Scan for the cell matching the given text and deliver its (X, Y) coordinate at center. 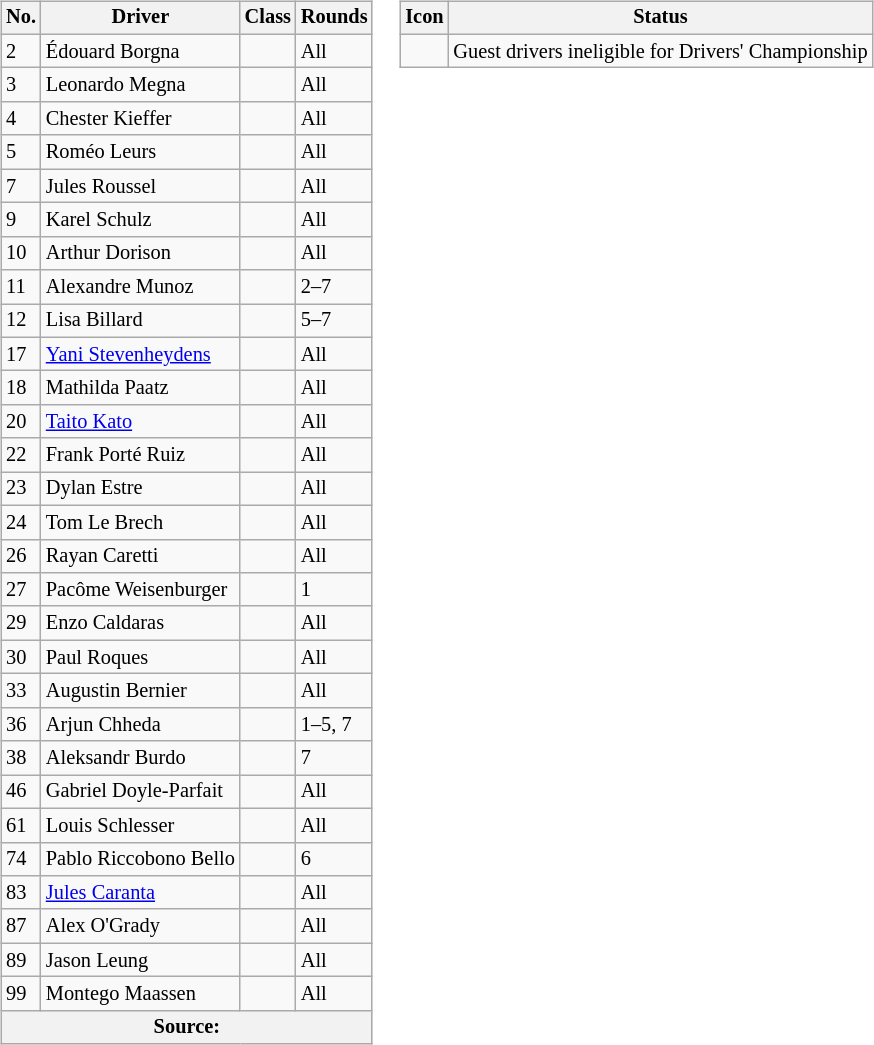
87 (21, 926)
10 (21, 253)
74 (21, 859)
33 (21, 691)
Taito Kato (140, 422)
1 (334, 590)
Source: (186, 1027)
Jules Caranta (140, 893)
27 (21, 590)
Yani Stevenheydens (140, 354)
Alexandre Munoz (140, 287)
46 (21, 792)
Roméo Leurs (140, 152)
29 (21, 623)
24 (21, 522)
Icon (424, 18)
5 (21, 152)
99 (21, 994)
Enzo Caldaras (140, 623)
Arjun Chheda (140, 724)
5–7 (334, 321)
18 (21, 388)
Karel Schulz (140, 220)
61 (21, 825)
17 (21, 354)
2–7 (334, 287)
26 (21, 556)
Rounds (334, 18)
Pacôme Weisenburger (140, 590)
Chester Kieffer (140, 119)
Status (661, 18)
2 (21, 51)
Paul Roques (140, 657)
Mathilda Paatz (140, 388)
23 (21, 489)
Guest drivers ineligible for Drivers' Championship (661, 51)
Tom Le Brech (140, 522)
Class (268, 18)
20 (21, 422)
Dylan Estre (140, 489)
3 (21, 85)
No. (21, 18)
22 (21, 455)
Lisa Billard (140, 321)
Alex O'Grady (140, 926)
Leonardo Megna (140, 85)
Augustin Bernier (140, 691)
Aleksandr Burdo (140, 758)
38 (21, 758)
4 (21, 119)
6 (334, 859)
36 (21, 724)
89 (21, 960)
Rayan Caretti (140, 556)
11 (21, 287)
Gabriel Doyle-Parfait (140, 792)
12 (21, 321)
9 (21, 220)
Montego Maassen (140, 994)
Pablo Riccobono Bello (140, 859)
1–5, 7 (334, 724)
Arthur Dorison (140, 253)
Jules Roussel (140, 186)
Frank Porté Ruiz (140, 455)
30 (21, 657)
Édouard Borgna (140, 51)
Louis Schlesser (140, 825)
Driver (140, 18)
Jason Leung (140, 960)
83 (21, 893)
